Pinpoint the cell where the given text exists, returning its [X, Y] midpoint coordinate. 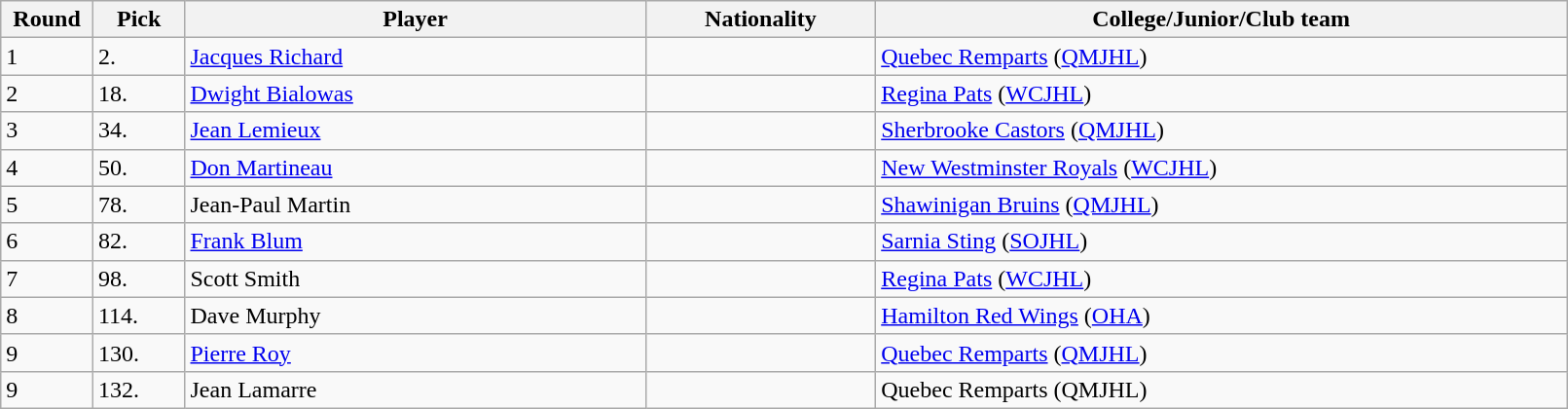
2 [47, 93]
2. [138, 56]
Jacques Richard [415, 56]
78. [138, 204]
8 [47, 316]
3 [47, 130]
132. [138, 390]
Jean Lemieux [415, 130]
7 [47, 279]
82. [138, 242]
130. [138, 353]
5 [47, 204]
Shawinigan Bruins (QMJHL) [1222, 204]
Player [415, 19]
New Westminster Royals (WCJHL) [1222, 167]
College/Junior/Club team [1222, 19]
Sherbrooke Castors (QMJHL) [1222, 130]
Pierre Roy [415, 353]
Scott Smith [415, 279]
98. [138, 279]
Dwight Bialowas [415, 93]
Jean-Paul Martin [415, 204]
114. [138, 316]
18. [138, 93]
Pick [138, 19]
Hamilton Red Wings (OHA) [1222, 316]
4 [47, 167]
50. [138, 167]
Frank Blum [415, 242]
Sarnia Sting (SOJHL) [1222, 242]
1 [47, 56]
Jean Lamarre [415, 390]
Don Martineau [415, 167]
34. [138, 130]
Nationality [761, 19]
6 [47, 242]
Round [47, 19]
Dave Murphy [415, 316]
